Output the [X, Y] coordinate of the center of the cell containing the given text.  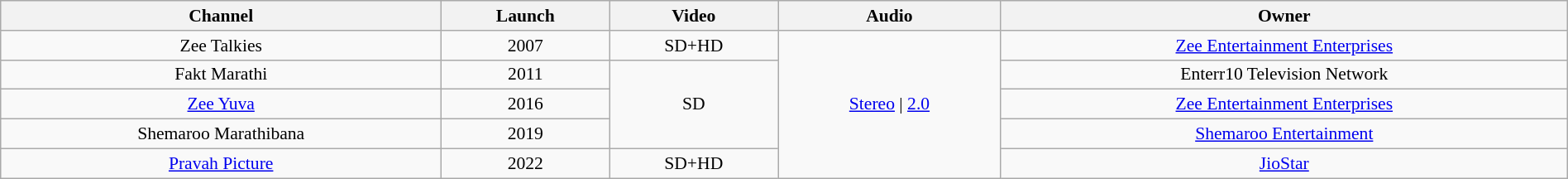
Stereo | 2.0 [890, 104]
Pravah Picture [222, 163]
2007 [526, 46]
SD [694, 104]
Channel [222, 16]
2016 [526, 104]
JioStar [1284, 163]
Launch [526, 16]
Video [694, 16]
Fakt Marathi [222, 75]
Owner [1284, 16]
2019 [526, 134]
Audio [890, 16]
Zee Talkies [222, 46]
Shemaroo Marathibana [222, 134]
Enterr10 Television Network [1284, 75]
Shemaroo Entertainment [1284, 134]
2022 [526, 163]
Zee Yuva [222, 104]
2011 [526, 75]
